Scan for the cell matching the given text and deliver its (x, y) coordinate at center. 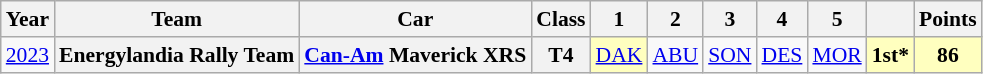
1 (620, 19)
DES (782, 55)
3 (730, 19)
2 (675, 19)
T4 (560, 55)
Points (948, 19)
MOR (836, 55)
Energylandia Rally Team (176, 55)
Year (28, 19)
SON (730, 55)
86 (948, 55)
ABU (675, 55)
5 (836, 19)
2023 (28, 55)
Can-Am Maverick XRS (415, 55)
Class (560, 19)
Car (415, 19)
4 (782, 19)
1st* (890, 55)
DAK (620, 55)
Team (176, 19)
